Determine the (X, Y) coordinate at the center of the cell enclosing the given text.  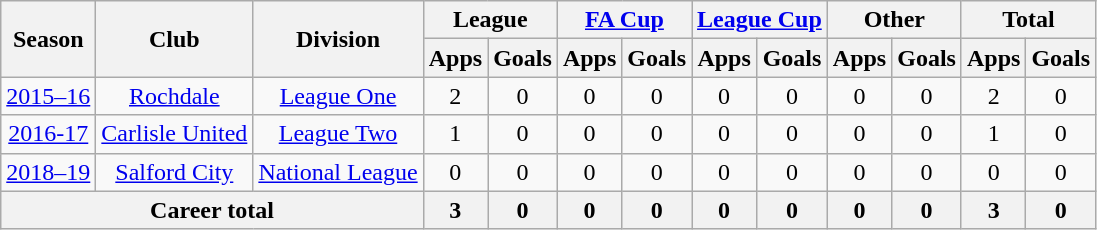
Rochdale (174, 96)
Salford City (174, 172)
2016-17 (48, 134)
National League (338, 172)
2018–19 (48, 172)
League Two (338, 134)
Other (894, 20)
League Cup (760, 20)
2015–16 (48, 96)
Division (338, 39)
League (490, 20)
League One (338, 96)
FA Cup (624, 20)
Total (1028, 20)
Season (48, 39)
Club (174, 39)
Carlisle United (174, 134)
Career total (212, 210)
